Return the [x, y] coordinate for the center point of the cell that contains the specified text.  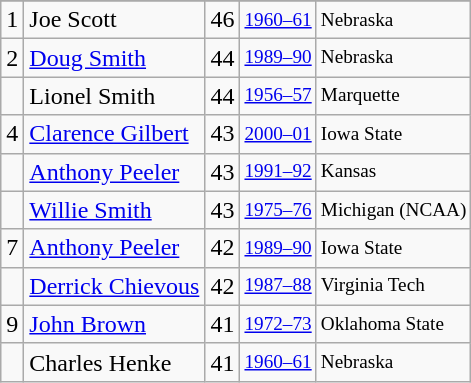
Joe Scott [114, 20]
John Brown [114, 324]
Virginia Tech [394, 286]
7 [12, 248]
Willie Smith [114, 210]
46 [222, 20]
Derrick Chievous [114, 286]
2 [12, 58]
Clarence Gilbert [114, 134]
1956–57 [278, 96]
Marquette [394, 96]
4 [12, 134]
1987–88 [278, 286]
Charles Henke [114, 362]
1972–73 [278, 324]
Oklahoma State [394, 324]
2000–01 [278, 134]
1 [12, 20]
Michigan (NCAA) [394, 210]
Lionel Smith [114, 96]
Kansas [394, 172]
1975–76 [278, 210]
Doug Smith [114, 58]
9 [12, 324]
1991–92 [278, 172]
